From the cell containing the given text, extract its center point as (x, y) coordinate. 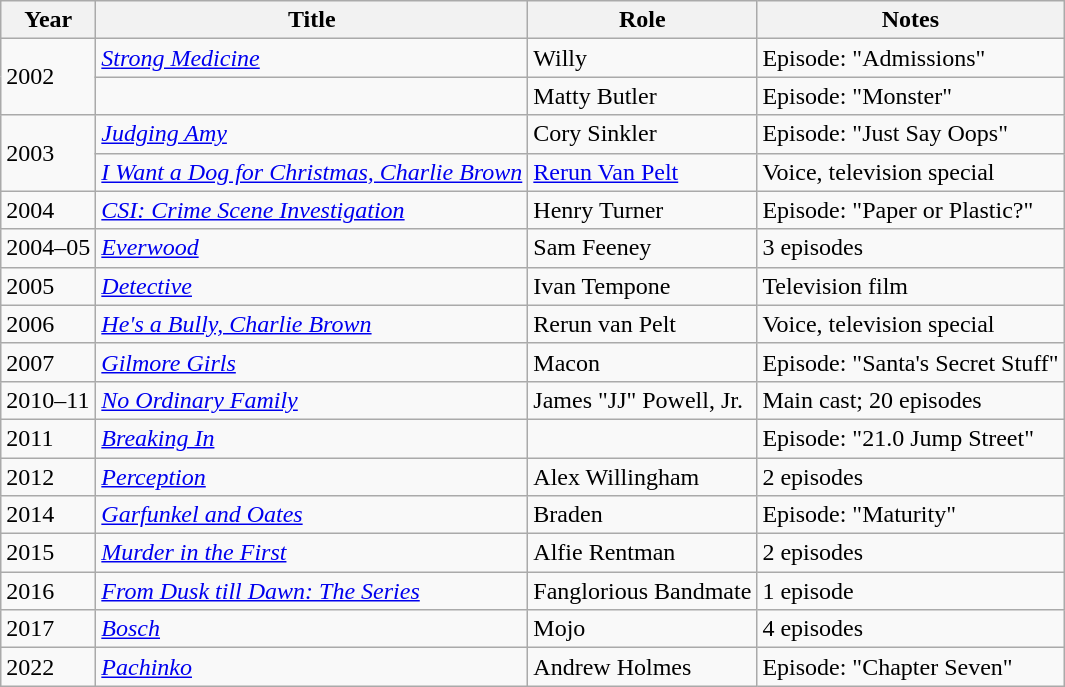
Cory Sinkler (642, 134)
Macon (642, 362)
Alex Willingham (642, 477)
Murder in the First (312, 553)
Title (312, 20)
Alfie Rentman (642, 553)
Bosch (312, 629)
Episode: "Monster" (910, 96)
Matty Butler (642, 96)
Gilmore Girls (312, 362)
Ivan Tempone (642, 286)
2003 (48, 153)
Fanglorious Bandmate (642, 591)
2014 (48, 515)
2004–05 (48, 248)
Episode: "Paper or Plastic?" (910, 210)
2006 (48, 324)
Year (48, 20)
2016 (48, 591)
From Dusk till Dawn: The Series (312, 591)
2015 (48, 553)
3 episodes (910, 248)
2005 (48, 286)
Episode: "Maturity" (910, 515)
Strong Medicine (312, 58)
2022 (48, 667)
2010–11 (48, 400)
Sam Feeney (642, 248)
Garfunkel and Oates (312, 515)
2011 (48, 438)
Role (642, 20)
2017 (48, 629)
CSI: Crime Scene Investigation (312, 210)
Episode: "Chapter Seven" (910, 667)
Episode: "Just Say Oops" (910, 134)
4 episodes (910, 629)
Everwood (312, 248)
Perception (312, 477)
Pachinko (312, 667)
No Ordinary Family (312, 400)
2002 (48, 77)
Henry Turner (642, 210)
He's a Bully, Charlie Brown (312, 324)
Andrew Holmes (642, 667)
Television film (910, 286)
Breaking In (312, 438)
2012 (48, 477)
Episode: "21.0 Jump Street" (910, 438)
James "JJ" Powell, Jr. (642, 400)
Episode: "Admissions" (910, 58)
Episode: "Santa's Secret Stuff" (910, 362)
Rerun Van Pelt (642, 172)
Notes (910, 20)
2004 (48, 210)
Braden (642, 515)
Detective (312, 286)
Main cast; 20 episodes (910, 400)
1 episode (910, 591)
Rerun van Pelt (642, 324)
Judging Amy (312, 134)
Mojo (642, 629)
Willy (642, 58)
2007 (48, 362)
I Want a Dog for Christmas, Charlie Brown (312, 172)
